For the text-containing cell, return its midpoint in (X, Y) coordinate format. 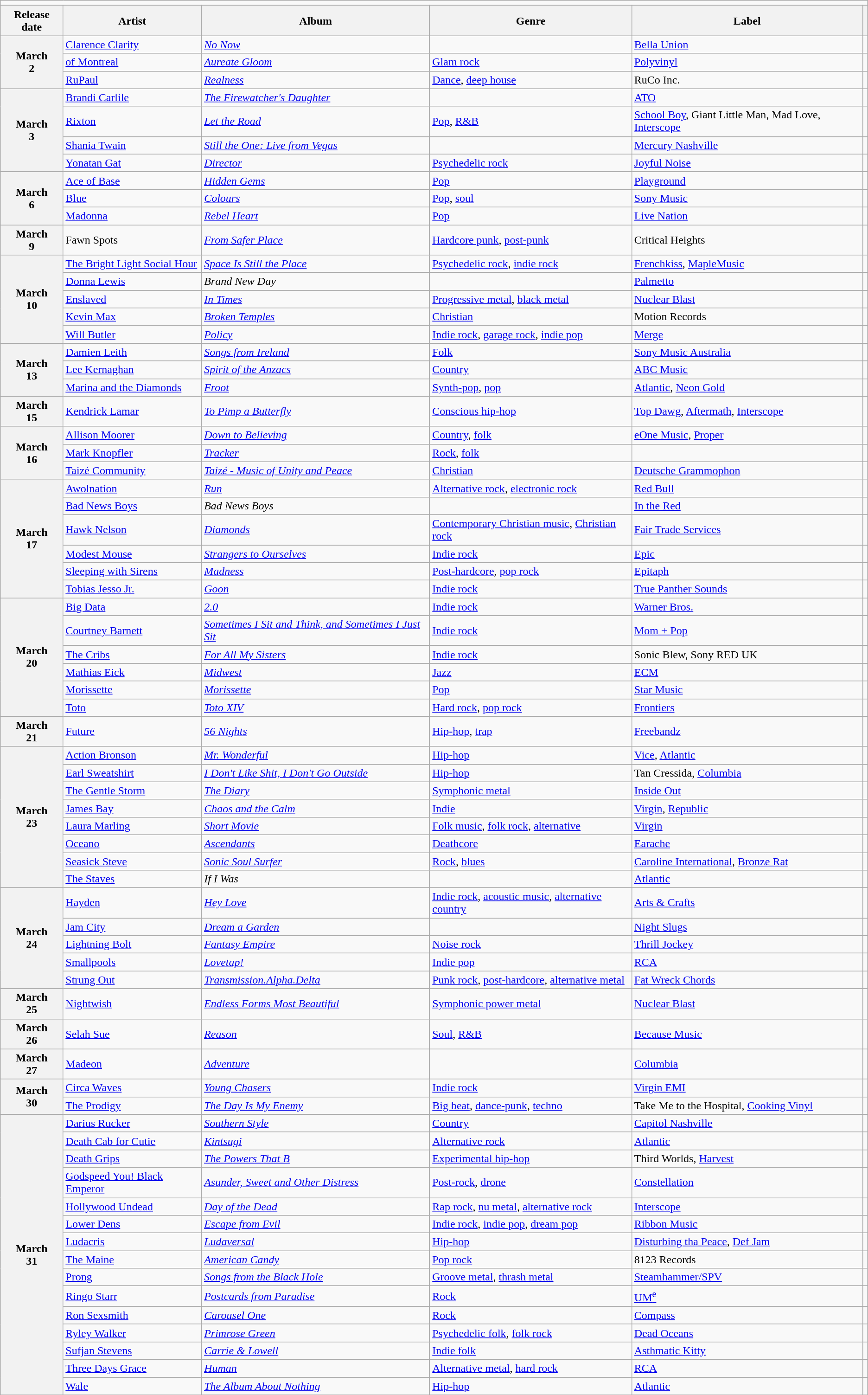
ECM (747, 672)
Rap rock, nu metal, alternative rock (531, 1207)
Symphonic power metal (531, 1004)
eOne Music, Proper (747, 435)
Goon (316, 589)
Alternative rock, electronic rock (531, 488)
Adventure (316, 1064)
Fawn Spots (133, 239)
The Maine (133, 1260)
March10 (32, 299)
Indie rock, acoustic music, alternative country (531, 903)
March15 (32, 411)
Capitol Nashville (747, 1123)
Mark Knopfler (133, 453)
Live Nation (747, 216)
Freebandz (747, 731)
March9 (32, 239)
Genre (531, 20)
March25 (32, 1004)
Motion Records (747, 317)
Psychedelic rock, indie rock (531, 264)
Spirit of the Anzacs (316, 370)
Wale (133, 1386)
Colours (316, 198)
Artist (133, 20)
Laura Marling (133, 826)
ABC Music (747, 370)
Lee Kernaghan (133, 370)
Inside Out (747, 791)
Future (133, 731)
Groove metal, thrash metal (531, 1277)
Lower Dens (133, 1224)
If I Was (316, 879)
Atlantic, Neon Gold (747, 387)
Prong (133, 1277)
Indie rock, garage rock, indie pop (531, 334)
RuPaul (133, 80)
Fair Trade Services (747, 530)
Day of the Dead (316, 1207)
Dead Oceans (747, 1333)
In Times (316, 299)
March16 (32, 453)
Brandi Carlile (133, 97)
Toto XIV (316, 707)
Star Music (747, 690)
March23 (32, 817)
Sonic Blew, Sony RED UK (747, 655)
March21 (32, 731)
March30 (32, 1097)
Nightwish (133, 1004)
Seasick Steve (133, 861)
Darius Rucker (133, 1123)
Columbia (747, 1064)
Folk music, folk rock, alternative (531, 826)
Modest Mouse (133, 553)
Death Grips (133, 1158)
Marina and the Diamonds (133, 387)
Songs from the Black Hole (316, 1277)
Yonatan Gat (133, 163)
Action Bronson (133, 755)
Third Worlds, Harvest (747, 1158)
Arts & Crafts (747, 903)
Ringo Starr (133, 1296)
Sony Music (747, 198)
Indie pop (531, 962)
Diamonds (316, 530)
Ribbon Music (747, 1224)
Oceano (133, 843)
Progressive metal, black metal (531, 299)
Synth-pop, pop (531, 387)
Damien Leith (133, 352)
Hip-hop, trap (531, 731)
Because Music (747, 1034)
Soul, R&B (531, 1034)
Caroline International, Bronze Rat (747, 861)
Circa Waves (133, 1088)
March2 (32, 62)
Hawk Nelson (133, 530)
To Pimp a Butterfly (316, 411)
For All My Sisters (316, 655)
Sony Music Australia (747, 352)
No Now (316, 45)
Midwest (316, 672)
Ascendants (316, 843)
Frontiers (747, 707)
March31 (32, 1254)
Joyful Noise (747, 163)
Indie (531, 808)
UMe (747, 1296)
Vice, Atlantic (747, 755)
Thrill Jockey (747, 945)
Rebel Heart (316, 216)
Tracker (316, 453)
Ace of Base (133, 180)
True Panther Sounds (747, 589)
Lovetap! (316, 962)
James Bay (133, 808)
Asthmatic Kitty (747, 1350)
Primrose Green (316, 1333)
March13 (32, 370)
Kendrick Lamar (133, 411)
Folk (531, 352)
Indie rock, indie pop, dream pop (531, 1224)
Bella Union (747, 45)
American Candy (316, 1260)
Album (316, 20)
The Firewatcher's Daughter (316, 97)
Rock, blues (531, 861)
Godspeed You! Black Emperor (133, 1182)
I Don't Like Shit, I Don't Go Outside (316, 773)
Hollywood Undead (133, 1207)
Rock, folk (531, 453)
Critical Heights (747, 239)
Compass (747, 1315)
Polyvinyl (747, 62)
Policy (316, 334)
Death Cab for Cutie (133, 1141)
Strangers to Ourselves (316, 553)
Glam rock (531, 62)
Jazz (531, 672)
Songs from Ireland (316, 352)
Alternative metal, hard rock (531, 1369)
Froot (316, 387)
March26 (32, 1034)
Selah Sue (133, 1034)
Director (316, 163)
Mr. Wonderful (316, 755)
Playground (747, 180)
Ludacris (133, 1242)
Big Data (133, 607)
The Staves (133, 879)
Madonna (133, 216)
The Bright Light Social Hour (133, 264)
Ludaversal (316, 1242)
Carousel One (316, 1315)
Hard rock, pop rock (531, 707)
The Day Is My Enemy (316, 1106)
Steamhammer/SPV (747, 1277)
Madness (316, 572)
The Cribs (133, 655)
Conscious hip-hop (531, 411)
The Powers That B (316, 1158)
Virgin (747, 826)
Space Is Still the Place (316, 264)
Enslaved (133, 299)
Endless Forms Most Beautiful (316, 1004)
of Montreal (133, 62)
Sleeping with Sirens (133, 572)
2.0 (316, 607)
Label (747, 20)
Earache (747, 843)
Sufjan Stevens (133, 1350)
Post-hardcore, pop rock (531, 572)
Smallpools (133, 962)
Transmission.Alpha.Delta (316, 980)
Clarence Clarity (133, 45)
Awolnation (133, 488)
Lightning Bolt (133, 945)
Deutsche Grammophon (747, 470)
Hardcore punk, post-punk (531, 239)
Frenchkiss, MapleMusic (747, 264)
Taizé Community (133, 470)
Psychedelic folk, folk rock (531, 1333)
Young Chasers (316, 1088)
Let the Road (316, 122)
Escape from Evil (316, 1224)
The Album About Nothing (316, 1386)
Three Days Grace (133, 1369)
Ron Sexsmith (133, 1315)
Strung Out (133, 980)
Mom + Pop (747, 631)
Warner Bros. (747, 607)
Toto (133, 707)
Will Butler (133, 334)
Courtney Barnett (133, 631)
Rixton (133, 122)
Epitaph (747, 572)
Merge (747, 334)
Take Me to the Hospital, Cooking Vinyl (747, 1106)
Virgin, Republic (747, 808)
Kintsugi (316, 1141)
Sometimes I Sit and Think, and Sometimes I Just Sit (316, 631)
March24 (32, 938)
56 Nights (316, 731)
Epic (747, 553)
Constellation (747, 1182)
Taizé - Music of Unity and Peace (316, 470)
Disturbing tha Peace, Def Jam (747, 1242)
Country, folk (531, 435)
RuCo Inc. (747, 80)
Jam City (133, 927)
Fat Wreck Chords (747, 980)
Chaos and the Calm (316, 808)
Southern Style (316, 1123)
Dance, deep house (531, 80)
Experimental hip-hop (531, 1158)
March17 (32, 538)
Indie folk (531, 1350)
ATO (747, 97)
Kevin Max (133, 317)
Realness (316, 80)
Alternative rock (531, 1141)
Red Bull (747, 488)
Contemporary Christian music, Christian rock (531, 530)
Broken Temples (316, 317)
In the Red (747, 506)
Pop rock (531, 1260)
Reason (316, 1034)
Dream a Garden (316, 927)
8123 Records (747, 1260)
Noise rock (531, 945)
Short Movie (316, 826)
Madeon (133, 1064)
Postcards from Paradise (316, 1296)
Pop, R&B (531, 122)
Top Dawg, Aftermath, Interscope (747, 411)
The Gentle Storm (133, 791)
Carrie & Lowell (316, 1350)
The Diary (316, 791)
Blue (133, 198)
Virgin EMI (747, 1088)
Donna Lewis (133, 282)
Asunder, Sweet and Other Distress (316, 1182)
Deathcore (531, 843)
Aureate Gloom (316, 62)
Earl Sweatshirt (133, 773)
Palmetto (747, 282)
Run (316, 488)
Pop, soul (531, 198)
Mercury Nashville (747, 145)
Release date (32, 20)
Night Slugs (747, 927)
Hidden Gems (316, 180)
Big beat, dance-punk, techno (531, 1106)
Brand New Day (316, 282)
Human (316, 1369)
Psychedelic rock (531, 163)
Hey Love (316, 903)
Symphonic metal (531, 791)
Punk rock, post-hardcore, alternative metal (531, 980)
Down to Believing (316, 435)
Ryley Walker (133, 1333)
From Safer Place (316, 239)
Tobias Jesso Jr. (133, 589)
Interscope (747, 1207)
March27 (32, 1064)
March6 (32, 198)
Post-rock, drone (531, 1182)
School Boy, Giant Little Man, Mad Love, Interscope (747, 122)
The Prodigy (133, 1106)
Shania Twain (133, 145)
Mathias Eick (133, 672)
Tan Cressida, Columbia (747, 773)
Still the One: Live from Vegas (316, 145)
March3 (32, 130)
March20 (32, 657)
Allison Moorer (133, 435)
Sonic Soul Surfer (316, 861)
Fantasy Empire (316, 945)
Hayden (133, 903)
